Search for the cell housing the specified text and yield its (X, Y) center coordinate. 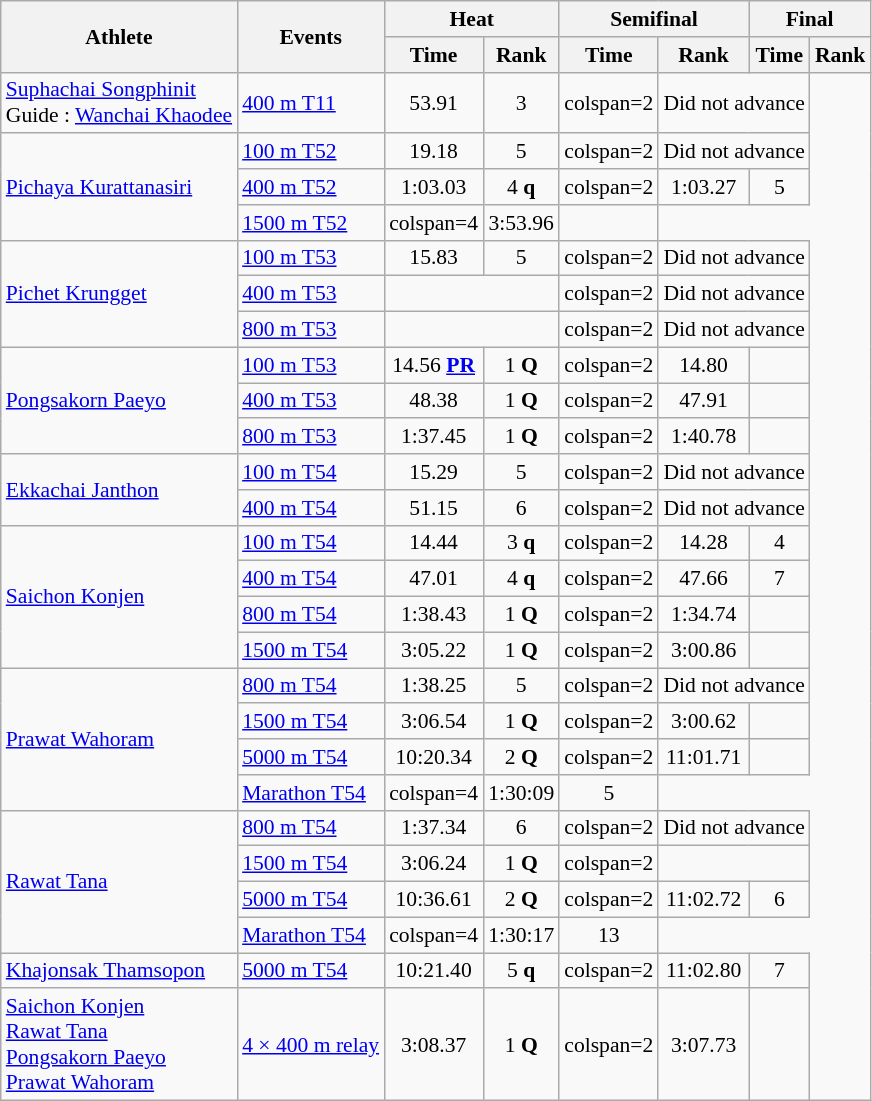
10:36.61 (434, 900)
Khajonsak Thamsopon (119, 971)
3 q (521, 543)
11:02.80 (703, 971)
Suphachai Songphinit Guide : Wanchai Khaodee (119, 102)
1:34.74 (703, 615)
51.15 (434, 508)
47.66 (703, 579)
Athlete (119, 36)
3:00.86 (703, 650)
Final (810, 19)
47.91 (703, 401)
1:38.43 (434, 615)
3:05.22 (434, 650)
3 (521, 102)
Saichon Konjen (119, 596)
3:08.37 (434, 1045)
Semifinal (654, 19)
Rawat Tana (119, 881)
1:03.27 (703, 187)
48.38 (434, 401)
14.56 PR (434, 365)
11:01.71 (703, 757)
100 m T52 (310, 152)
11:02.72 (703, 900)
4 (780, 543)
14.44 (434, 543)
53.91 (434, 102)
Pongsakorn Paeyo (119, 400)
15.83 (434, 258)
1:30:09 (521, 793)
3:06.54 (434, 722)
400 m T52 (310, 187)
1500 m T52 (310, 223)
1:03.03 (434, 187)
Ekkachai Janthon (119, 490)
1:40.78 (703, 437)
Pichaya Kurattanasiri (119, 188)
3:06.24 (434, 864)
13 (608, 935)
5 q (521, 971)
Events (310, 36)
10:20.34 (434, 757)
14.28 (703, 543)
1:38.25 (434, 686)
3:53.96 (521, 223)
1:37.45 (434, 437)
3:07.73 (703, 1045)
47.01 (434, 579)
1:37.34 (434, 828)
4 × 400 m relay (310, 1045)
Saichon Konjen Rawat Tana Pongsakorn Paeyo Prawat Wahoram (119, 1045)
3:00.62 (703, 722)
400 m T11 (310, 102)
15.29 (434, 472)
1:30:17 (521, 935)
10:21.40 (434, 971)
Pichet Krungget (119, 294)
14.80 (703, 365)
Heat (472, 19)
19.18 (434, 152)
Prawat Wahoram (119, 739)
